Find where the given text appears and provide that cell's center as [x, y] coordinate. 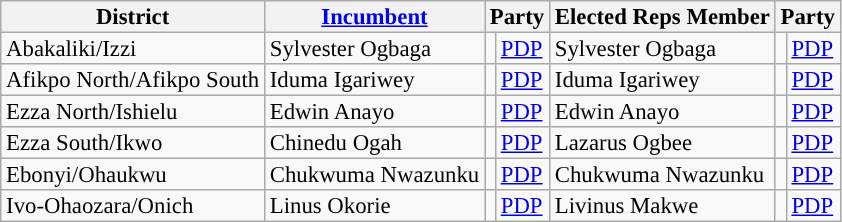
Ezza South/Ikwo [133, 143]
Elected Reps Member [662, 17]
Ivo-Ohaozara/Onich [133, 206]
Livinus Makwe [662, 206]
Ezza North/Ishielu [133, 112]
District [133, 17]
Incumbent [374, 17]
Chinedu Ogah [374, 143]
Afikpo North/Afikpo South [133, 80]
Linus Okorie [374, 206]
Ebonyi/Ohaukwu [133, 175]
Lazarus Ogbee [662, 143]
Abakaliki/Izzi [133, 49]
